Pinpoint the cell where the given text exists, returning its (X, Y) midpoint coordinate. 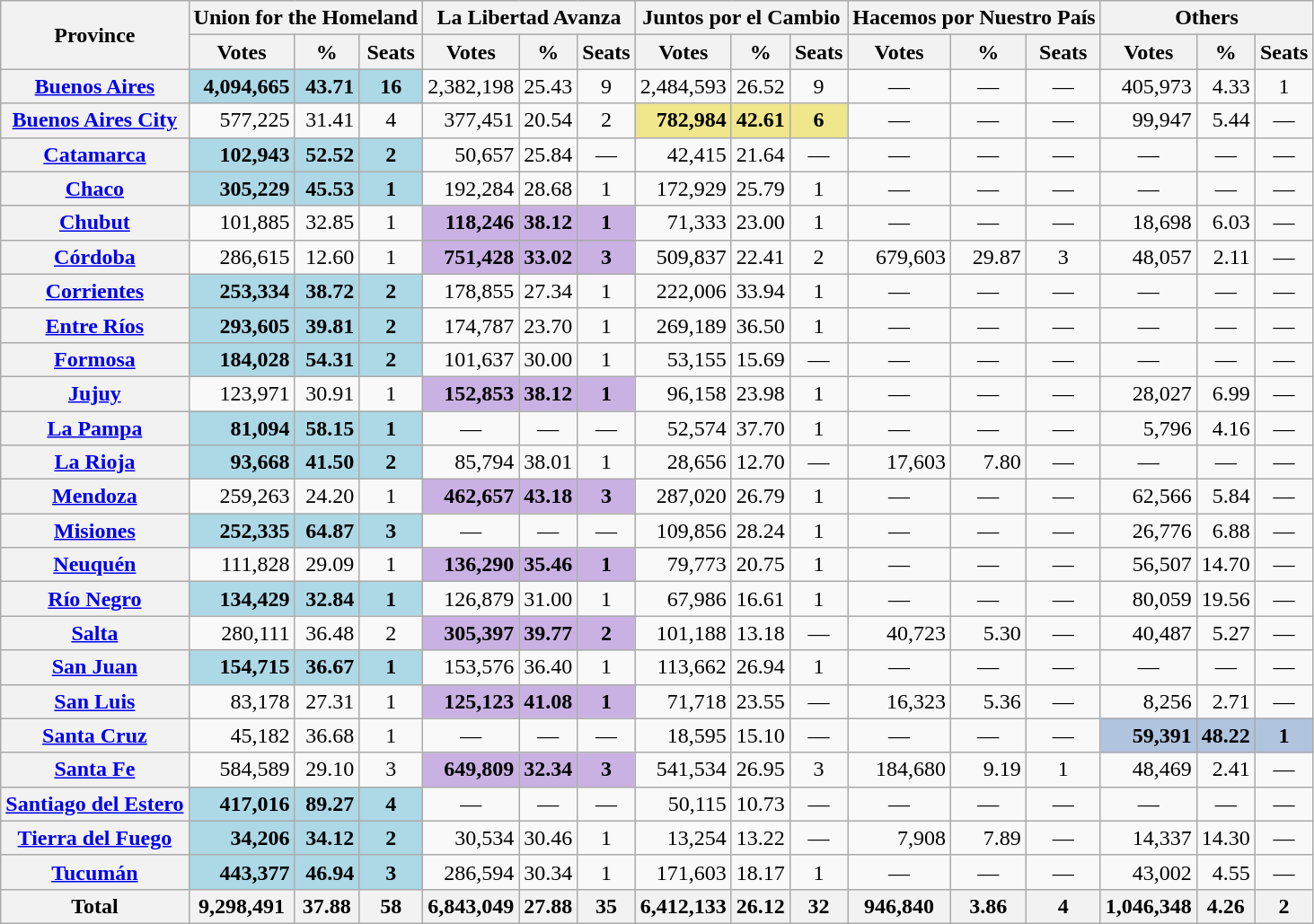
33.94 (760, 291)
6.03 (1225, 223)
6.99 (1225, 393)
39.77 (548, 633)
Total (95, 906)
Buenos Aires (95, 86)
178,855 (471, 291)
751,428 (471, 257)
52,574 (683, 428)
6,412,133 (683, 906)
172,929 (683, 189)
16 (392, 86)
4.16 (1225, 428)
4.33 (1225, 86)
41.08 (548, 701)
5.30 (988, 633)
62,566 (1148, 497)
36.68 (327, 735)
Mendoza (95, 497)
La Pampa (95, 428)
649,809 (471, 770)
Formosa (95, 359)
192,284 (471, 189)
36.67 (327, 667)
30.46 (548, 838)
101,188 (683, 633)
Entre Ríos (95, 325)
4.55 (1225, 872)
25.43 (548, 86)
71,718 (683, 701)
946,840 (900, 906)
Jujuy (95, 393)
43.18 (548, 497)
Union for the Homeland (305, 18)
29.10 (327, 770)
99,947 (1148, 120)
4.26 (1225, 906)
2.41 (1225, 770)
125,123 (471, 701)
89.27 (327, 804)
20.54 (548, 120)
7.80 (988, 462)
184,028 (242, 359)
45,182 (242, 735)
Misiones (95, 531)
31.41 (327, 120)
26.95 (760, 770)
417,016 (242, 804)
14.30 (1225, 838)
679,603 (900, 257)
12.70 (760, 462)
Santa Cruz (95, 735)
45.53 (327, 189)
23.55 (760, 701)
305,229 (242, 189)
7.89 (988, 838)
La Libertad Avanza (530, 18)
32.34 (548, 770)
Others (1207, 18)
Tucumán (95, 872)
40,487 (1148, 633)
San Luis (95, 701)
Juntos por el Cambio (742, 18)
81,094 (242, 428)
2.71 (1225, 701)
30,534 (471, 838)
Catamarca (95, 154)
27.31 (327, 701)
541,534 (683, 770)
42,415 (683, 154)
93,668 (242, 462)
286,615 (242, 257)
118,246 (471, 223)
Río Negro (95, 599)
32.84 (327, 599)
136,290 (471, 565)
174,787 (471, 325)
6,843,049 (471, 906)
Corrientes (95, 291)
5.36 (988, 701)
462,657 (471, 497)
42.61 (760, 120)
14.70 (1225, 565)
222,006 (683, 291)
67,986 (683, 599)
6.88 (1225, 531)
79,773 (683, 565)
584,589 (242, 770)
287,020 (683, 497)
50,657 (471, 154)
Chubut (95, 223)
2,382,198 (471, 86)
48,469 (1148, 770)
Santiago del Estero (95, 804)
17,603 (900, 462)
10.73 (760, 804)
Chaco (95, 189)
Buenos Aires City (95, 120)
782,984 (683, 120)
59,391 (1148, 735)
102,943 (242, 154)
405,973 (1148, 86)
14,337 (1148, 838)
26,776 (1148, 531)
101,885 (242, 223)
32 (818, 906)
23.70 (548, 325)
28,656 (683, 462)
27.88 (548, 906)
34.12 (327, 838)
40,723 (900, 633)
71,333 (683, 223)
3.86 (988, 906)
Córdoba (95, 257)
27.34 (548, 291)
22.41 (760, 257)
48,057 (1148, 257)
Santa Fe (95, 770)
13.22 (760, 838)
31.00 (548, 599)
252,335 (242, 531)
259,263 (242, 497)
18,595 (683, 735)
23.00 (760, 223)
509,837 (683, 257)
4,094,665 (242, 86)
Tierra del Fuego (95, 838)
52.52 (327, 154)
2.11 (1225, 257)
1,046,348 (1148, 906)
20.75 (760, 565)
29.87 (988, 257)
25.84 (548, 154)
269,189 (683, 325)
35.46 (548, 565)
9.19 (988, 770)
293,605 (242, 325)
171,603 (683, 872)
37.88 (327, 906)
43.71 (327, 86)
41.50 (327, 462)
28.68 (548, 189)
San Juan (95, 667)
50,115 (683, 804)
5,796 (1148, 428)
26.94 (760, 667)
16.61 (760, 599)
53,155 (683, 359)
123,971 (242, 393)
37.70 (760, 428)
12.60 (327, 257)
5.44 (1225, 120)
26.12 (760, 906)
2,484,593 (683, 86)
Neuquén (95, 565)
29.09 (327, 565)
8,256 (1148, 701)
5.27 (1225, 633)
96,158 (683, 393)
30.91 (327, 393)
21.64 (760, 154)
126,879 (471, 599)
577,225 (242, 120)
48.22 (1225, 735)
305,397 (471, 633)
23.98 (760, 393)
85,794 (471, 462)
38.72 (327, 291)
32.85 (327, 223)
18,698 (1148, 223)
26.79 (760, 497)
152,853 (471, 393)
80,059 (1148, 599)
36.50 (760, 325)
153,576 (471, 667)
5.84 (1225, 497)
La Rioja (95, 462)
56,507 (1148, 565)
18.17 (760, 872)
64.87 (327, 531)
19.56 (1225, 599)
26.52 (760, 86)
184,680 (900, 770)
54.31 (327, 359)
83,178 (242, 701)
30.00 (548, 359)
Salta (95, 633)
39.81 (327, 325)
24.20 (327, 497)
113,662 (683, 667)
43,002 (1148, 872)
25.79 (760, 189)
35 (606, 906)
34,206 (242, 838)
Province (95, 35)
13.18 (760, 633)
36.48 (327, 633)
16,323 (900, 701)
443,377 (242, 872)
154,715 (242, 667)
46.94 (327, 872)
7,908 (900, 838)
253,334 (242, 291)
38.01 (548, 462)
134,429 (242, 599)
33.02 (548, 257)
28.24 (760, 531)
58 (392, 906)
36.40 (548, 667)
15.10 (760, 735)
286,594 (471, 872)
111,828 (242, 565)
15.69 (760, 359)
280,111 (242, 633)
101,637 (471, 359)
28,027 (1148, 393)
30.34 (548, 872)
58.15 (327, 428)
6 (818, 120)
Hacemos por Nuestro País (974, 18)
9,298,491 (242, 906)
377,451 (471, 120)
13,254 (683, 838)
109,856 (683, 531)
